For the text-containing cell, return its midpoint in (x, y) coordinate format. 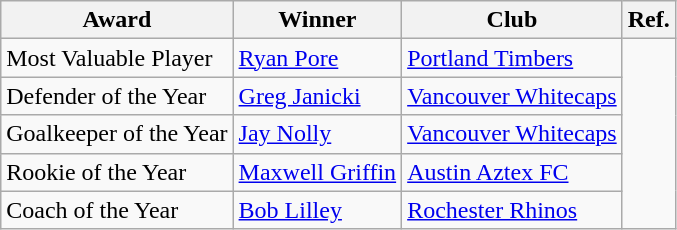
Bob Lilley (318, 210)
Rookie of the Year (117, 172)
Greg Janicki (318, 96)
Rochester Rhinos (512, 210)
Jay Nolly (318, 134)
Ryan Pore (318, 58)
Club (512, 20)
Coach of the Year (117, 210)
Maxwell Griffin (318, 172)
Winner (318, 20)
Ref. (648, 20)
Goalkeeper of the Year (117, 134)
Most Valuable Player (117, 58)
Award (117, 20)
Austin Aztex FC (512, 172)
Portland Timbers (512, 58)
Defender of the Year (117, 96)
